Search for the cell housing the specified text and yield its [x, y] center coordinate. 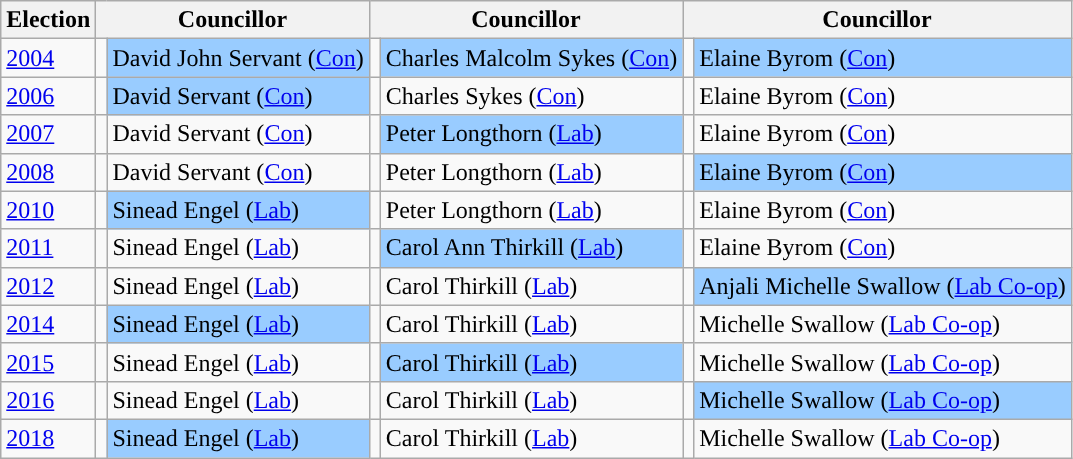
2004 [48, 58]
2010 [48, 210]
Carol Ann Thirkill (Lab) [531, 248]
David John Servant (Con) [238, 58]
2016 [48, 400]
2007 [48, 134]
2015 [48, 362]
Election [48, 20]
2014 [48, 324]
2018 [48, 438]
2011 [48, 248]
2008 [48, 172]
Charles Sykes (Con) [531, 96]
Anjali Michelle Swallow (Lab Co-op) [883, 286]
Charles Malcolm Sykes (Con) [531, 58]
2006 [48, 96]
2012 [48, 286]
